Determine the [x, y] coordinate at the center of the cell enclosing the given text.  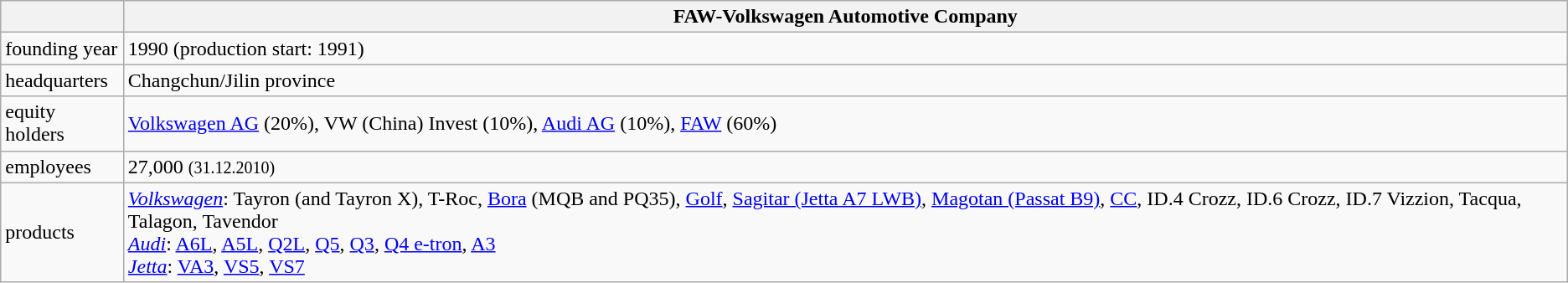
1990 (production start: 1991) [845, 49]
headquarters [62, 80]
equity holders [62, 124]
Volkswagen AG (20%), VW (China) Invest (10%), Audi AG (10%), FAW (60%) [845, 124]
27,000 (31.12.2010) [845, 167]
FAW-Volkswagen Automotive Company [845, 17]
founding year [62, 49]
products [62, 233]
Changchun/Jilin province [845, 80]
employees [62, 167]
